Pinpoint the cell where the given text exists, returning its (X, Y) midpoint coordinate. 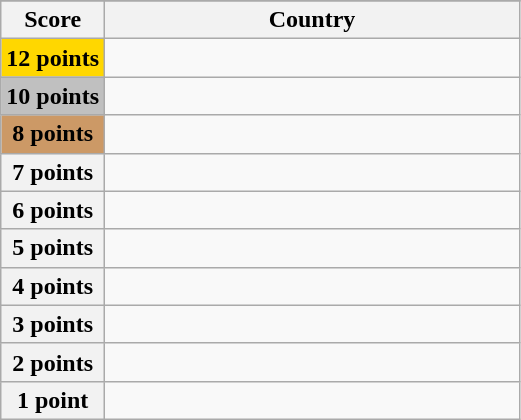
6 points (53, 210)
3 points (53, 324)
1 point (53, 400)
5 points (53, 248)
8 points (53, 134)
10 points (53, 96)
7 points (53, 172)
4 points (53, 286)
12 points (53, 58)
Country (312, 20)
Score (53, 20)
2 points (53, 362)
